Output the (X, Y) coordinate of the center of the cell containing the given text.  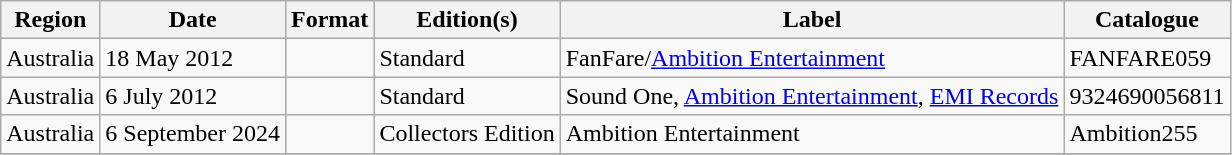
FANFARE059 (1147, 58)
9324690056811 (1147, 96)
Format (329, 20)
Edition(s) (467, 20)
Label (812, 20)
Region (50, 20)
18 May 2012 (193, 58)
Date (193, 20)
FanFare/Ambition Entertainment (812, 58)
Catalogue (1147, 20)
Ambition255 (1147, 134)
Ambition Entertainment (812, 134)
6 July 2012 (193, 96)
Collectors Edition (467, 134)
Sound One, Ambition Entertainment, EMI Records (812, 96)
6 September 2024 (193, 134)
